Pinpoint the cell where the given text exists, returning its [x, y] midpoint coordinate. 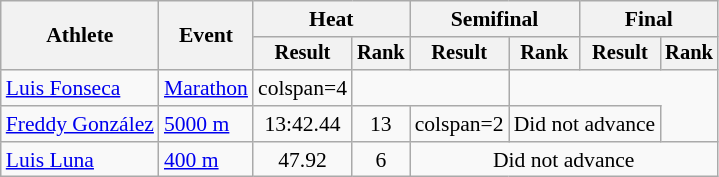
13 [381, 124]
Did not advance [585, 124]
13:42.44 [302, 124]
Freddy González [80, 124]
5000 m [206, 124]
Semifinal [495, 19]
Heat [332, 19]
colspan=2 [460, 124]
Marathon [206, 88]
Luis Fonseca [80, 88]
Event [206, 36]
Final [649, 19]
colspan=4 [302, 88]
Athlete [80, 36]
